Pinpoint the cell where the given text exists, returning its [x, y] midpoint coordinate. 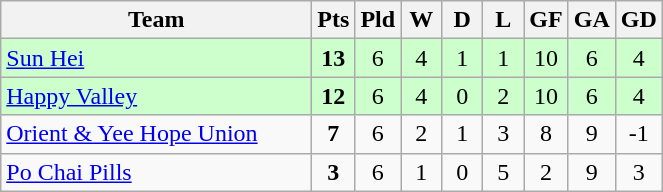
Pld [378, 20]
8 [546, 134]
GF [546, 20]
-1 [638, 134]
Happy Valley [156, 96]
7 [334, 134]
Pts [334, 20]
12 [334, 96]
Orient & Yee Hope Union [156, 134]
13 [334, 58]
L [504, 20]
GD [638, 20]
Team [156, 20]
GA [592, 20]
5 [504, 172]
D [462, 20]
Po Chai Pills [156, 172]
Sun Hei [156, 58]
W [422, 20]
